Scan for the cell matching the given text and deliver its (X, Y) coordinate at center. 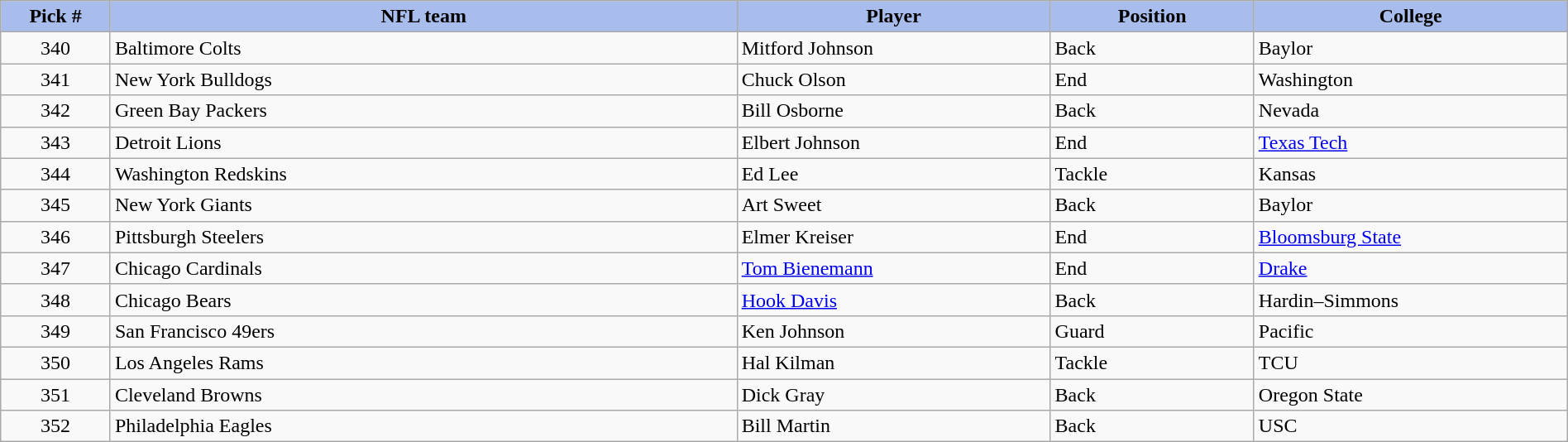
340 (56, 48)
Hook Davis (893, 300)
Art Sweet (893, 205)
Kansas (1411, 174)
Elmer Kreiser (893, 237)
Tom Bienemann (893, 268)
Cleveland Browns (423, 395)
Ed Lee (893, 174)
Philadelphia Eagles (423, 426)
Nevada (1411, 111)
TCU (1411, 363)
College (1411, 17)
Detroit Lions (423, 142)
Green Bay Packers (423, 111)
Washington Redskins (423, 174)
341 (56, 79)
Guard (1152, 331)
347 (56, 268)
Player (893, 17)
348 (56, 300)
Elbert Johnson (893, 142)
344 (56, 174)
San Francisco 49ers (423, 331)
NFL team (423, 17)
Bill Osborne (893, 111)
351 (56, 395)
Position (1152, 17)
USC (1411, 426)
343 (56, 142)
New York Giants (423, 205)
Hardin–Simmons (1411, 300)
349 (56, 331)
Pacific (1411, 331)
Chicago Cardinals (423, 268)
Dick Gray (893, 395)
Mitford Johnson (893, 48)
Los Angeles Rams (423, 363)
Ken Johnson (893, 331)
Bill Martin (893, 426)
Texas Tech (1411, 142)
Hal Kilman (893, 363)
Oregon State (1411, 395)
Chicago Bears (423, 300)
346 (56, 237)
Pick # (56, 17)
Drake (1411, 268)
352 (56, 426)
Chuck Olson (893, 79)
350 (56, 363)
Bloomsburg State (1411, 237)
Baltimore Colts (423, 48)
New York Bulldogs (423, 79)
345 (56, 205)
Pittsburgh Steelers (423, 237)
342 (56, 111)
Washington (1411, 79)
